Extract the [X, Y] coordinate from the center of the cell holding the provided text.  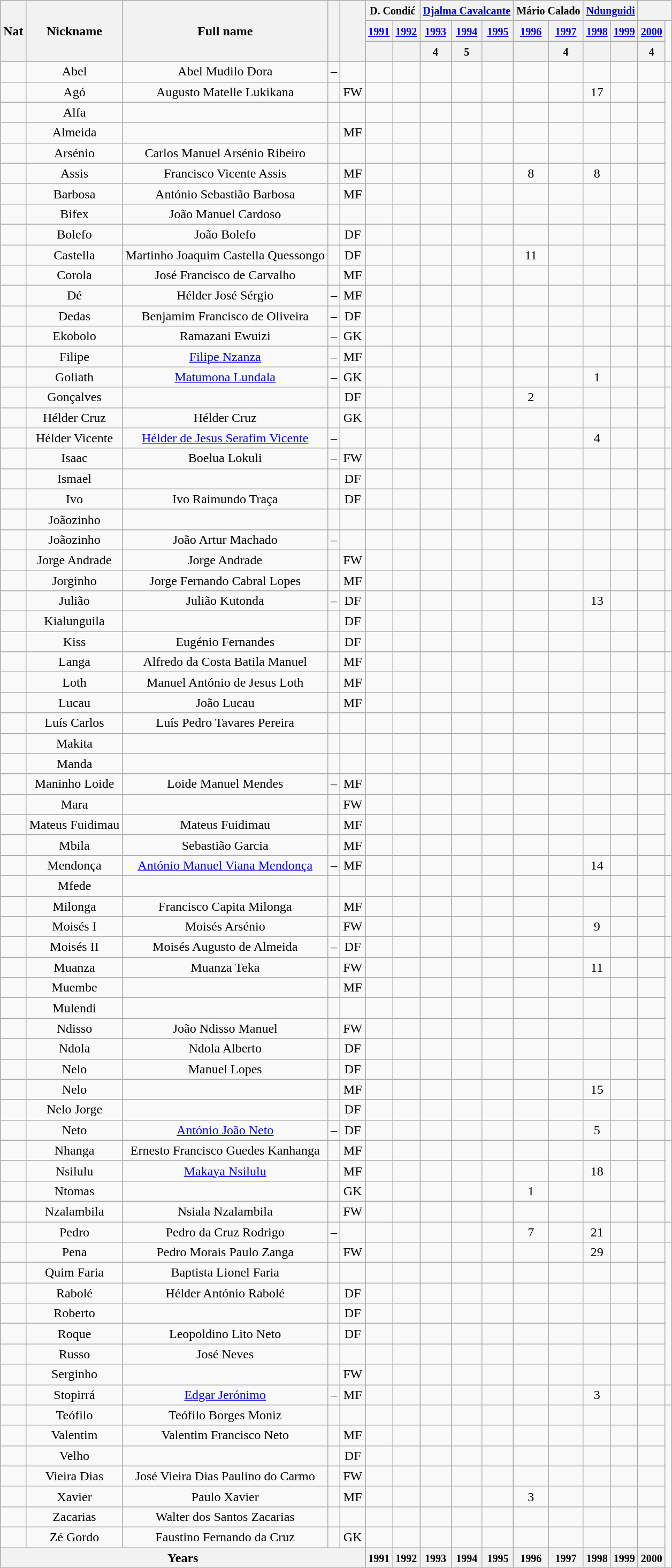
Leopoldino Lito Neto [225, 1334]
Eugénio Fernandes [225, 642]
21 [597, 1232]
Mário Calado [548, 11]
Kialunguila [74, 621]
Teófilo [74, 1415]
7 [531, 1232]
Kiss [74, 642]
Isaac [74, 458]
Boelua Lokuli [225, 458]
Filipe [74, 357]
Bifex [74, 214]
Moisés Augusto de Almeida [225, 947]
José Neves [225, 1354]
Dedas [74, 316]
Nat [13, 31]
Ndola [74, 1049]
Abel Mudilo Dora [225, 72]
Hélder António Rabolé [225, 1293]
João Lucau [225, 703]
Jorge Fernando Cabral Lopes [225, 580]
Roque [74, 1334]
Ernesto Francisco Guedes Kanhanga [225, 1150]
Barbosa [74, 194]
Ismael [74, 479]
Castella [74, 255]
Paulo Xavier [225, 1496]
António Sebastião Barbosa [225, 194]
Julião [74, 601]
Milonga [74, 906]
9 [597, 927]
Years [183, 1558]
Ekobolo [74, 336]
Nsiala Nzalambila [225, 1211]
Manuel António de Jesus Loth [225, 682]
Loide Manuel Mendes [225, 784]
Ndola Alberto [225, 1049]
14 [597, 865]
29 [597, 1252]
Lucau [74, 703]
Filipe Nzanza [225, 357]
Ivo Raimundo Traça [225, 499]
José Francisco de Carvalho [225, 275]
Makaya Nsilulu [225, 1171]
17 [597, 92]
Muanza [74, 967]
Arsénio [74, 153]
Edgar Jerónimo [225, 1395]
Zacarias [74, 1517]
Manuel Lopes [225, 1069]
Augusto Matelle Lukikana [225, 92]
Teófilo Borges Moniz [225, 1415]
Velho [74, 1456]
Gonçalves [74, 397]
Pena [74, 1252]
Bolefo [74, 234]
João Artur Machado [225, 540]
Walter dos Santos Zacarias [225, 1517]
Alfa [74, 112]
Rabolé [74, 1293]
D. Condić [393, 11]
Vieira Dias [74, 1476]
Ndunguidi [610, 11]
Makita [74, 743]
13 [597, 601]
Corola [74, 275]
Ramazani Ewuizi [225, 336]
Xavier [74, 1496]
15 [597, 1089]
Abel [74, 72]
Langa [74, 662]
Russo [74, 1354]
18 [597, 1171]
Goliath [74, 377]
Carlos Manuel Arsénio Ribeiro [225, 153]
Luís Carlos [74, 723]
Hélder de Jesus Serafim Vicente [225, 438]
Agó [74, 92]
Mara [74, 804]
Nzalambila [74, 1211]
2 [531, 397]
Baptista Lionel Faria [225, 1273]
Matumona Lundala [225, 377]
Ivo [74, 499]
Assis [74, 173]
João Bolefo [225, 234]
Full name [225, 31]
João Manuel Cardoso [225, 214]
Valentim [74, 1435]
Hélder Vicente [74, 438]
Manda [74, 764]
Mfede [74, 886]
Hélder José Sérgio [225, 296]
Nhanga [74, 1150]
Moisés Arsénio [225, 927]
Maninho Loide [74, 784]
Benjamim Francisco de Oliveira [225, 316]
Jorginho [74, 580]
Julião Kutonda [225, 601]
António João Neto [225, 1130]
Pedro Morais Paulo Zanga [225, 1252]
Sebastião Garcia [225, 845]
Alfredo da Costa Batila Manuel [225, 662]
Muanza Teka [225, 967]
Mbila [74, 845]
Faustino Fernando da Cruz [225, 1537]
Pedro [74, 1232]
Muembe [74, 988]
João Ndisso Manuel [225, 1028]
Nickname [74, 31]
Serginho [74, 1374]
Moisés I [74, 927]
Quim Faria [74, 1273]
Stopirrá [74, 1395]
Ndisso [74, 1028]
Mendonça [74, 865]
Ntomas [74, 1191]
Francisco Vicente Assis [225, 173]
Mulendi [74, 1008]
Nelo Jorge [74, 1110]
António Manuel Viana Mendonça [225, 865]
Luís Pedro Tavares Pereira [225, 723]
Roberto [74, 1313]
Loth [74, 682]
Pedro da Cruz Rodrigo [225, 1232]
Dé [74, 296]
Moisés II [74, 947]
Zé Gordo [74, 1537]
Francisco Capita Milonga [225, 906]
Djalma Cavalcante [467, 11]
Nsilulu [74, 1171]
Valentim Francisco Neto [225, 1435]
Almeida [74, 133]
José Vieira Dias Paulino do Carmo [225, 1476]
Neto [74, 1130]
Martinho Joaquim Castella Quessongo [225, 255]
